Provide the [x, y] coordinate of the cell's center where the given text is located.  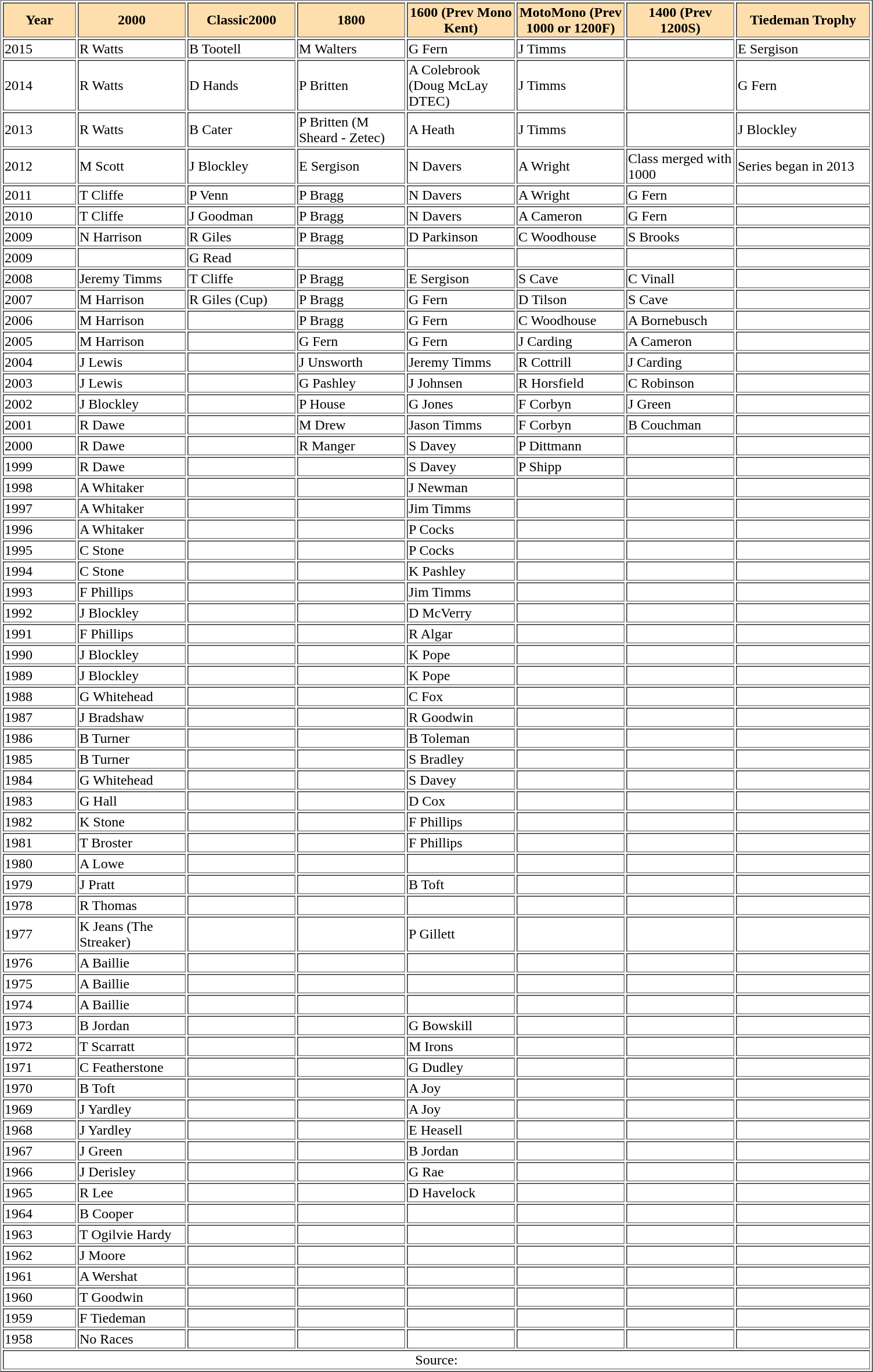
A Colebrook (Doug McLay DTEC) [461, 86]
R Algar [461, 634]
Source: [436, 1359]
2002 [39, 404]
Tiedeman Trophy [803, 20]
D Tilson [571, 299]
P Gillett [461, 934]
P Shipp [571, 467]
2005 [39, 341]
1989 [39, 676]
1960 [39, 1297]
1600 (Prev Mono Kent) [461, 20]
1970 [39, 1088]
1975 [39, 983]
G Pashley [351, 383]
1988 [39, 696]
R Giles (Cup) [241, 299]
M Drew [351, 425]
1959 [39, 1317]
P House [351, 404]
1800 [351, 20]
S Bradley [461, 759]
S Brooks [680, 237]
1983 [39, 801]
J Moore [132, 1255]
1974 [39, 1004]
P Venn [241, 195]
R Goodwin [461, 717]
1979 [39, 884]
C Robinson [680, 383]
T Broster [132, 843]
1982 [39, 822]
1993 [39, 592]
B Cater [241, 130]
1995 [39, 550]
1969 [39, 1109]
2015 [39, 49]
C Vinall [680, 279]
P Dittmann [571, 446]
1985 [39, 759]
1961 [39, 1276]
G Rae [461, 1171]
1987 [39, 717]
R Manger [351, 446]
1992 [39, 613]
R Thomas [132, 905]
F Tiedeman [132, 1317]
J Goodman [241, 216]
Classic2000 [241, 20]
R Horsfield [571, 383]
2010 [39, 216]
1981 [39, 843]
T Goodwin [132, 1297]
1997 [39, 508]
2004 [39, 362]
D McVerry [461, 613]
1999 [39, 467]
MotoMono (Prev 1000 or 1200F) [571, 20]
1977 [39, 934]
T Ogilvie Hardy [132, 1234]
N Harrison [132, 237]
C Featherstone [132, 1067]
1965 [39, 1192]
1968 [39, 1129]
1976 [39, 962]
B Couchman [680, 425]
D Hands [241, 86]
1966 [39, 1171]
2007 [39, 299]
J Johnsen [461, 383]
1962 [39, 1255]
1972 [39, 1046]
P Britten (M Sheard - Zetec) [351, 130]
2001 [39, 425]
2014 [39, 86]
1991 [39, 634]
A Wershat [132, 1276]
D Cox [461, 801]
J Pratt [132, 884]
1984 [39, 780]
A Bornebusch [680, 320]
1963 [39, 1234]
1973 [39, 1025]
1964 [39, 1213]
1971 [39, 1067]
G Hall [132, 801]
M Irons [461, 1046]
1996 [39, 529]
R Cottrill [571, 362]
A Heath [461, 130]
2011 [39, 195]
E Heasell [461, 1129]
1967 [39, 1150]
A Lowe [132, 864]
M Walters [351, 49]
T Scarratt [132, 1046]
K Pashley [461, 571]
J Bradshaw [132, 717]
G Bowskill [461, 1025]
M Scott [132, 166]
Year [39, 20]
1980 [39, 864]
R Giles [241, 237]
1986 [39, 738]
D Parkinson [461, 237]
D Havelock [461, 1192]
R Lee [132, 1192]
1400 (Prev 1200S) [680, 20]
C Fox [461, 696]
G Jones [461, 404]
P Britten [351, 86]
Class merged with 1000 [680, 166]
K Jeans (The Streaker) [132, 934]
1994 [39, 571]
1958 [39, 1338]
B Toleman [461, 738]
K Stone [132, 822]
2006 [39, 320]
1990 [39, 655]
Jason Timms [461, 425]
1998 [39, 488]
No Races [132, 1338]
G Read [241, 258]
1978 [39, 905]
J Newman [461, 488]
2008 [39, 279]
2003 [39, 383]
B Cooper [132, 1213]
2012 [39, 166]
2013 [39, 130]
G Dudley [461, 1067]
J Derisley [132, 1171]
Series began in 2013 [803, 166]
B Tootell [241, 49]
J Unsworth [351, 362]
